Detect which cell encompasses the target text, then output its (X, Y) center coordinate. 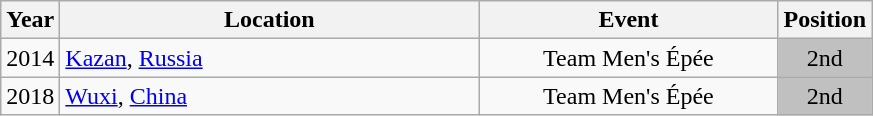
Wuxi, China (270, 96)
2014 (30, 58)
2018 (30, 96)
Location (270, 20)
Kazan, Russia (270, 58)
Position (825, 20)
Event (628, 20)
Year (30, 20)
